Extract the [x, y] coordinate from the center of the cell holding the provided text.  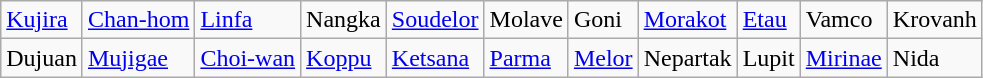
Melor [603, 58]
Morakot [688, 20]
Etau [768, 20]
Molave [526, 20]
Chan-hom [138, 20]
Nangka [344, 20]
Soudelor [435, 20]
Ketsana [435, 58]
Koppu [344, 58]
Parma [526, 58]
Linfa [248, 20]
Nepartak [688, 58]
Nida [934, 58]
Kujira [42, 20]
Goni [603, 20]
Mujigae [138, 58]
Choi-wan [248, 58]
Mirinae [844, 58]
Lupit [768, 58]
Vamco [844, 20]
Krovanh [934, 20]
Dujuan [42, 58]
